Detect which cell encompasses the target text, then output its (x, y) center coordinate. 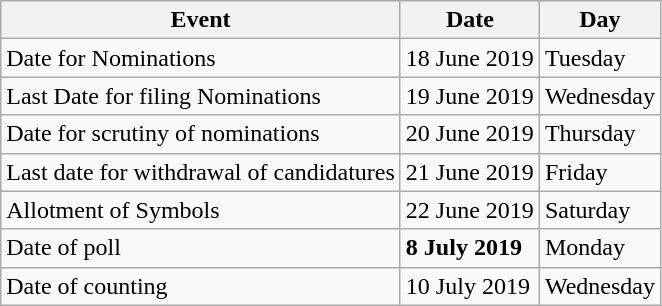
Event (201, 20)
22 June 2019 (470, 210)
Date of counting (201, 286)
8 July 2019 (470, 248)
Last date for withdrawal of candidatures (201, 172)
Date for scrutiny of nominations (201, 134)
Day (600, 20)
Thursday (600, 134)
Allotment of Symbols (201, 210)
Date (470, 20)
Date of poll (201, 248)
10 July 2019 (470, 286)
Last Date for filing Nominations (201, 96)
21 June 2019 (470, 172)
Monday (600, 248)
19 June 2019 (470, 96)
Tuesday (600, 58)
20 June 2019 (470, 134)
Saturday (600, 210)
Date for Nominations (201, 58)
Friday (600, 172)
18 June 2019 (470, 58)
